Search for the cell housing the specified text and yield its (X, Y) center coordinate. 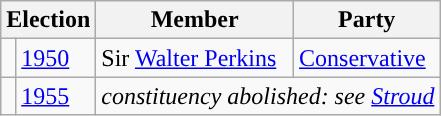
Party (367, 20)
Sir Walter Perkins (195, 58)
Conservative (367, 58)
1950 (56, 58)
1955 (56, 96)
Member (195, 20)
constituency abolished: see Stroud (268, 96)
Election (48, 20)
